Locate the cell with the specified text and output its [x, y] center coordinate. 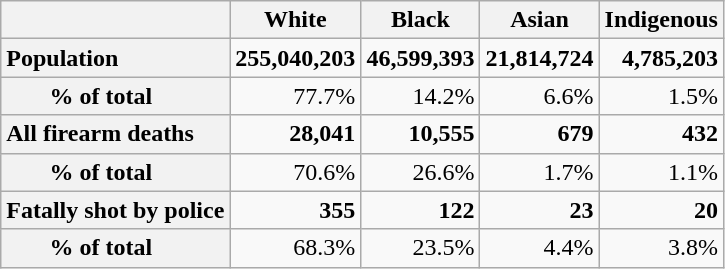
21,814,724 [540, 58]
White [296, 20]
6.6% [540, 96]
679 [540, 134]
122 [420, 210]
70.6% [296, 172]
26.6% [420, 172]
10,555 [420, 134]
255,040,203 [296, 58]
77.7% [296, 96]
Indigenous [661, 20]
Fatally shot by police [116, 210]
All firearm deaths [116, 134]
355 [296, 210]
1.7% [540, 172]
20 [661, 210]
1.5% [661, 96]
46,599,393 [420, 58]
14.2% [420, 96]
4,785,203 [661, 58]
Asian [540, 20]
28,041 [296, 134]
23.5% [420, 248]
432 [661, 134]
Population [116, 58]
Black [420, 20]
4.4% [540, 248]
68.3% [296, 248]
23 [540, 210]
1.1% [661, 172]
3.8% [661, 248]
